Search for the cell housing the specified text and yield its (x, y) center coordinate. 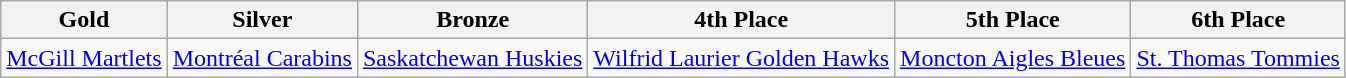
Bronze (472, 20)
5th Place (1013, 20)
Wilfrid Laurier Golden Hawks (742, 58)
McGill Martlets (84, 58)
Moncton Aigles Bleues (1013, 58)
Saskatchewan Huskies (472, 58)
4th Place (742, 20)
6th Place (1238, 20)
Gold (84, 20)
Montréal Carabins (262, 58)
Silver (262, 20)
St. Thomas Tommies (1238, 58)
